Return (x, y) of the center of cell containing provided text 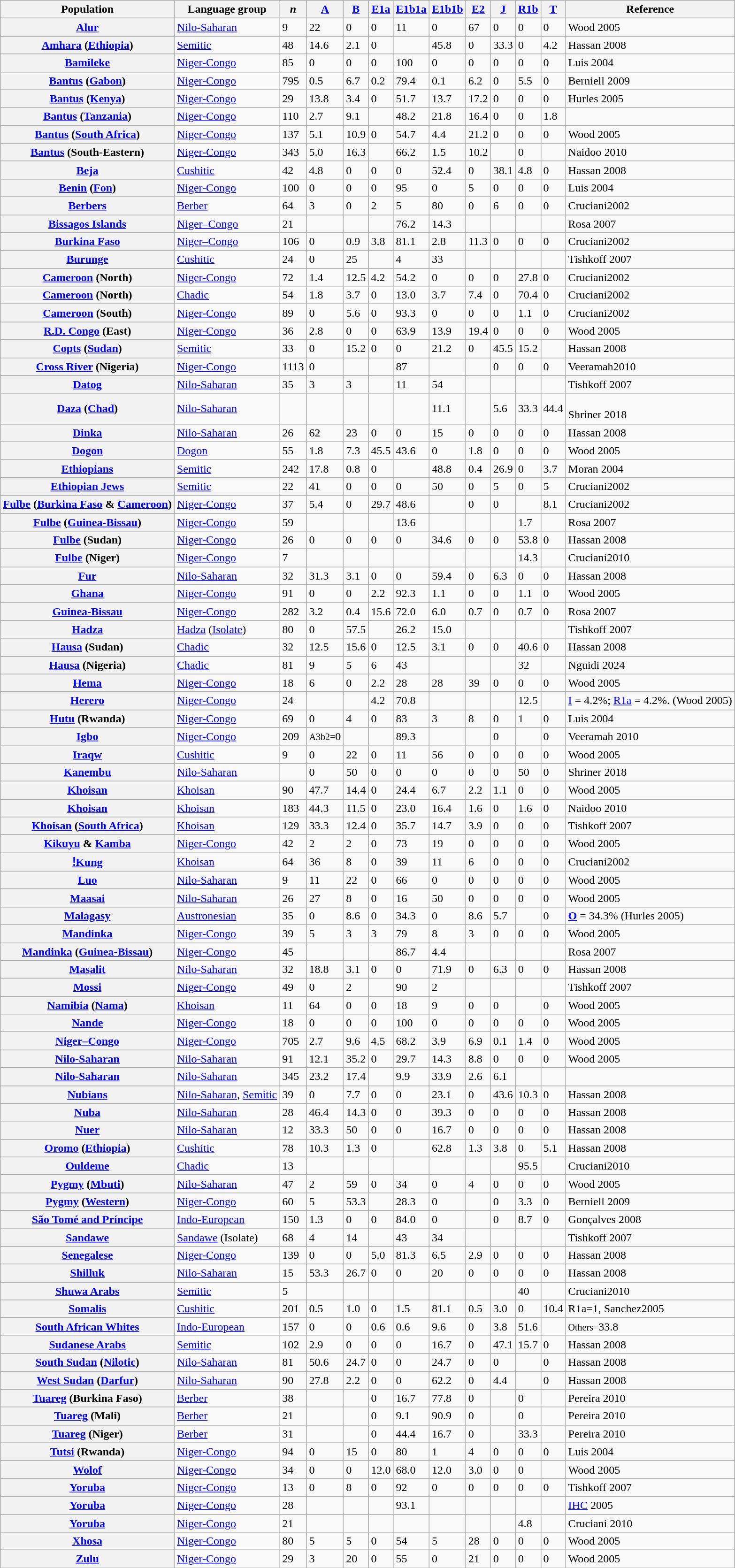
21.8 (447, 116)
West Sudan (Darfur) (87, 1380)
59.4 (447, 576)
27 (325, 898)
Dinka (87, 433)
31.3 (325, 576)
5.5 (528, 81)
26.7 (356, 1273)
14 (356, 1238)
Khoisan (South Africa) (87, 826)
40 (528, 1291)
40.6 (528, 647)
Wolof (87, 1469)
Cross River (Nigeria) (87, 367)
Fulbe (Niger) (87, 558)
8.8 (478, 1059)
56 (447, 754)
795 (293, 81)
57.5 (356, 629)
68 (293, 1238)
19 (447, 844)
Language group (227, 9)
Datog (87, 384)
Tuareg (Niger) (87, 1434)
2.1 (356, 45)
Kanembu (87, 772)
8.7 (528, 1219)
68.2 (411, 1041)
14.7 (447, 826)
J (503, 9)
ǃKung (87, 862)
n (293, 9)
24.4 (411, 790)
Namibia (Nama) (87, 1005)
53.8 (528, 540)
4.5 (381, 1041)
Austronesian (227, 916)
Pygmy (Western) (87, 1201)
Hema (87, 683)
13.7 (447, 99)
Hutu (Rwanda) (87, 719)
92 (411, 1487)
São Tomé and Príncipe (87, 1219)
3.3 (528, 1201)
49 (293, 987)
17.2 (478, 99)
Nilo-Saharan, Semitic (227, 1094)
12.1 (325, 1059)
72.0 (411, 612)
106 (293, 242)
Guinea-Bissau (87, 612)
93.1 (411, 1505)
Ouldeme (87, 1166)
110 (293, 116)
Hadza (87, 629)
Benin (Fon) (87, 188)
Mandinka (87, 933)
85 (293, 63)
95.5 (528, 1166)
Oromo (Ethiopia) (87, 1148)
45.8 (447, 45)
34.6 (447, 540)
14.4 (356, 790)
Bantus (South-Eastern) (87, 152)
48 (293, 45)
77.8 (447, 1398)
54.2 (411, 277)
Xhosa (87, 1541)
6.1 (503, 1077)
R.D. Congo (East) (87, 331)
10.4 (553, 1309)
E2 (478, 9)
Hausa (Sudan) (87, 647)
E1b1b (447, 9)
72 (293, 277)
Shuwa Arabs (87, 1291)
79 (411, 933)
R1a=1, Sanchez2005 (650, 1309)
Bantus (Gabon) (87, 81)
129 (293, 826)
10.2 (478, 152)
66 (411, 880)
T (553, 9)
38.1 (503, 170)
South African Whites (87, 1327)
73 (411, 844)
1.0 (356, 1309)
34.3 (411, 916)
Copts (Sudan) (87, 349)
63.9 (411, 331)
209 (293, 736)
150 (293, 1219)
A3b2=0 (325, 736)
O = 34.3% (Hurles 2005) (650, 916)
Others=33.8 (650, 1327)
44.3 (325, 808)
I = 4.2%; R1a = 4.2%. (Wood 2005) (650, 701)
86.7 (411, 951)
157 (293, 1327)
76.2 (411, 224)
Malagasy (87, 916)
0.9 (356, 242)
11.5 (356, 808)
79.4 (411, 81)
183 (293, 808)
47.7 (325, 790)
IHC 2005 (650, 1505)
6.2 (478, 81)
Igbo (87, 736)
62.8 (447, 1148)
7 (293, 558)
78 (293, 1148)
25 (356, 260)
93.3 (411, 313)
89 (293, 313)
Moran 2004 (650, 468)
Beja (87, 170)
67 (478, 27)
17.4 (356, 1077)
7.3 (356, 451)
3.4 (356, 99)
41 (325, 486)
Mossi (87, 987)
Nande (87, 1023)
Shilluk (87, 1273)
23 (356, 433)
31 (293, 1434)
B (356, 9)
Fulbe (Burkina Faso & Cameroon) (87, 504)
68.0 (411, 1469)
19.4 (478, 331)
Herero (87, 701)
282 (293, 612)
48.6 (411, 504)
Burkina Faso (87, 242)
26.9 (503, 468)
12.4 (356, 826)
Fur (87, 576)
15.0 (447, 629)
Cruciani 2010 (650, 1523)
23.1 (447, 1094)
62 (325, 433)
Senegalese (87, 1255)
201 (293, 1309)
Hausa (Nigeria) (87, 665)
343 (293, 152)
16 (411, 898)
0.8 (356, 468)
23.0 (411, 808)
Fulbe (Guinea-Bissau) (87, 522)
139 (293, 1255)
10.9 (356, 134)
11.3 (478, 242)
Masalit (87, 970)
Ethiopian Jews (87, 486)
A (325, 9)
5.7 (503, 916)
13.9 (447, 331)
14.6 (325, 45)
Bantus (Tanzania) (87, 116)
1.7 (528, 522)
Bantus (Kenya) (87, 99)
83 (411, 719)
47.1 (503, 1345)
Nuba (87, 1112)
137 (293, 134)
Berbers (87, 206)
11.1 (447, 408)
102 (293, 1345)
81.3 (411, 1255)
18.8 (325, 970)
70.8 (411, 701)
46.4 (325, 1112)
Veeramah 2010 (650, 736)
35.7 (411, 826)
87 (411, 367)
Daza (Chad) (87, 408)
Population (87, 9)
35.2 (356, 1059)
54.7 (411, 134)
Nuer (87, 1130)
Tutsi (Rwanda) (87, 1452)
8.1 (553, 504)
R1b (528, 9)
48.8 (447, 468)
Iraqw (87, 754)
89.3 (411, 736)
38 (293, 1398)
Mandinka (Guinea-Bissau) (87, 951)
Hadza (Isolate) (227, 629)
Amhara (Ethiopia) (87, 45)
Burunge (87, 260)
17.8 (325, 468)
92.3 (411, 594)
62.2 (447, 1380)
26.2 (411, 629)
23.2 (325, 1077)
242 (293, 468)
60 (293, 1201)
6.5 (447, 1255)
51.6 (528, 1327)
2.6 (478, 1077)
94 (293, 1452)
47 (293, 1184)
Maasai (87, 898)
Fulbe (Sudan) (87, 540)
13.6 (411, 522)
6.0 (447, 612)
5.4 (325, 504)
345 (293, 1077)
28.3 (411, 1201)
13.8 (325, 99)
50.6 (325, 1362)
69 (293, 719)
9.9 (411, 1077)
Veeramah2010 (650, 367)
84.0 (411, 1219)
705 (293, 1041)
Somalis (87, 1309)
Alur (87, 27)
71.9 (447, 970)
Sudanese Arabs (87, 1345)
51.7 (411, 99)
3.2 (325, 612)
Luo (87, 880)
E1a (381, 9)
Tuareg (Mali) (87, 1416)
Reference (650, 9)
7.7 (356, 1094)
Cameroon (South) (87, 313)
37 (293, 504)
South Sudan (Nilotic) (87, 1362)
Bamileke (87, 63)
33.9 (447, 1077)
Gonçalves 2008 (650, 1219)
Zulu (87, 1559)
0.2 (381, 81)
39.3 (447, 1112)
70.4 (528, 295)
48.2 (411, 116)
52.4 (447, 170)
1113 (293, 367)
Nguidi 2024 (650, 665)
95 (411, 188)
Bissagos Islands (87, 224)
90.9 (447, 1416)
15.7 (528, 1345)
16.3 (356, 152)
Tuareg (Burkina Faso) (87, 1398)
45 (293, 951)
Ethiopians (87, 468)
7.4 (478, 295)
E1b1a (411, 9)
12 (293, 1130)
Sandawe (87, 1238)
Nubians (87, 1094)
Hurles 2005 (650, 99)
6.9 (478, 1041)
Bantus (South Africa) (87, 134)
Ghana (87, 594)
66.2 (411, 152)
Pygmy (Mbuti) (87, 1184)
13.0 (411, 295)
Kikuyu & Kamba (87, 844)
Sandawe (Isolate) (227, 1238)
